Provide the (x, y) coordinate of the cell's center where the given text is located.  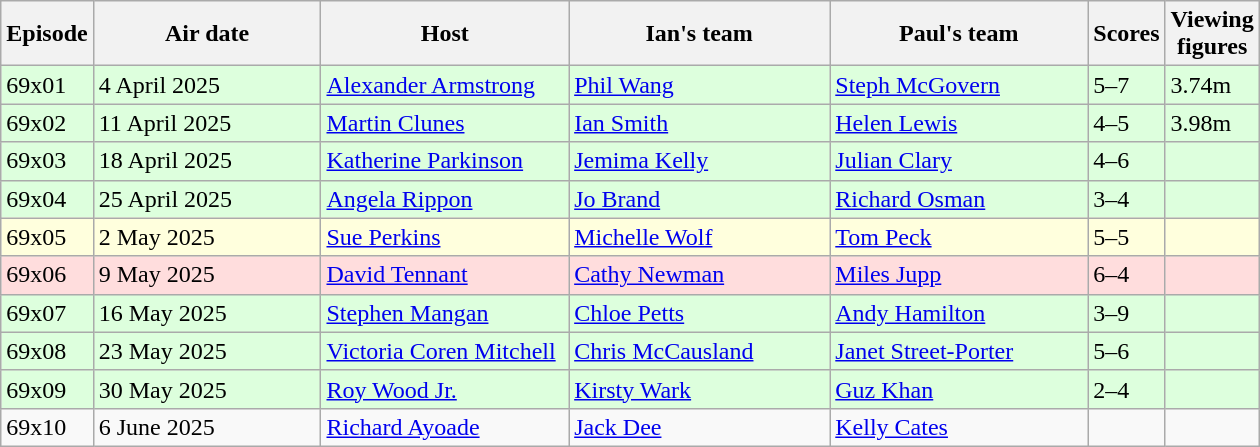
69x01 (47, 85)
69x04 (47, 199)
25 April 2025 (207, 199)
3–9 (1126, 313)
Roy Wood Jr. (445, 389)
Episode (47, 34)
Host (445, 34)
5–5 (1126, 237)
23 May 2025 (207, 351)
Steph McGovern (959, 85)
Richard Osman (959, 199)
69x09 (47, 389)
Paul's team (959, 34)
3.98m (1212, 123)
Helen Lewis (959, 123)
Guz Khan (959, 389)
Phil Wang (700, 85)
Martin Clunes (445, 123)
Angela Rippon (445, 199)
30 May 2025 (207, 389)
69x03 (47, 161)
69x10 (47, 427)
Janet Street-Porter (959, 351)
Ian's team (700, 34)
Jo Brand (700, 199)
69x05 (47, 237)
Katherine Parkinson (445, 161)
Victoria Coren Mitchell (445, 351)
Stephen Mangan (445, 313)
69x06 (47, 275)
18 April 2025 (207, 161)
69x08 (47, 351)
Richard Ayoade (445, 427)
Chris McCausland (700, 351)
Air date (207, 34)
4–6 (1126, 161)
Tom Peck (959, 237)
4–5 (1126, 123)
6–4 (1126, 275)
Cathy Newman (700, 275)
5–6 (1126, 351)
Jack Dee (700, 427)
Michelle Wolf (700, 237)
Sue Perkins (445, 237)
Julian Clary (959, 161)
5–7 (1126, 85)
Ian Smith (700, 123)
11 April 2025 (207, 123)
Chloe Petts (700, 313)
2–4 (1126, 389)
2 May 2025 (207, 237)
69x07 (47, 313)
David Tennant (445, 275)
Jemima Kelly (700, 161)
16 May 2025 (207, 313)
6 June 2025 (207, 427)
3.74m (1212, 85)
Viewing figures (1212, 34)
69x02 (47, 123)
Miles Jupp (959, 275)
Scores (1126, 34)
Alexander Armstrong (445, 85)
Andy Hamilton (959, 313)
Kelly Cates (959, 427)
Kirsty Wark (700, 389)
4 April 2025 (207, 85)
3–4 (1126, 199)
9 May 2025 (207, 275)
